Scan for the cell matching the given text and deliver its (X, Y) coordinate at center. 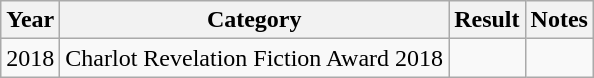
Charlot Revelation Fiction Award 2018 (254, 58)
Notes (559, 20)
Year (30, 20)
Category (254, 20)
2018 (30, 58)
Result (487, 20)
